Find where the given text appears and provide that cell's center as (x, y) coordinate. 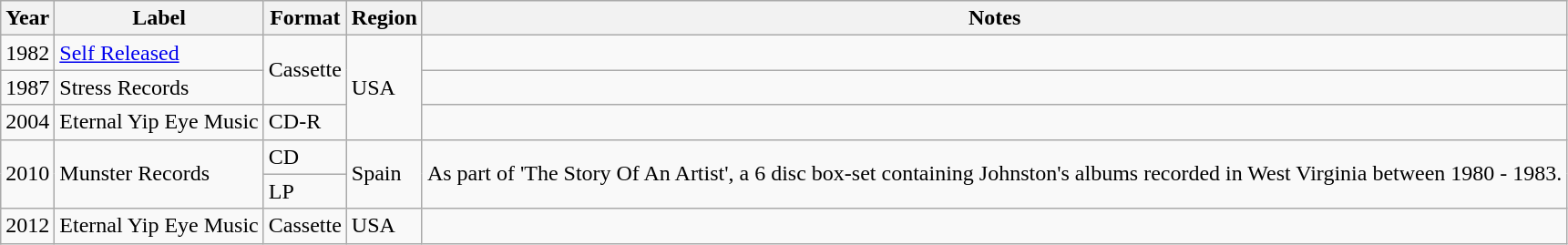
Year (27, 18)
1987 (27, 87)
LP (304, 191)
Label (159, 18)
2012 (27, 226)
Notes (994, 18)
Munster Records (159, 174)
CD (304, 157)
Self Released (159, 53)
Stress Records (159, 87)
Spain (384, 174)
2004 (27, 122)
CD-R (304, 122)
2010 (27, 174)
Region (384, 18)
As part of 'The Story Of An Artist', a 6 disc box-set containing Johnston's albums recorded in West Virginia between 1980 - 1983. (994, 174)
1982 (27, 53)
Format (304, 18)
